Find where the given text appears and provide that cell's center as (x, y) coordinate. 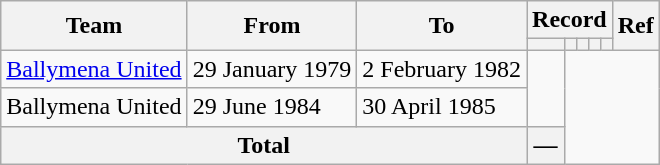
To (442, 26)
Ref (636, 26)
2 February 1982 (442, 69)
29 January 1979 (272, 69)
Team (94, 26)
29 June 1984 (272, 107)
30 April 1985 (442, 107)
Record (570, 20)
― (546, 145)
From (272, 26)
Total (264, 145)
